Return [x, y] of the center of cell containing provided text 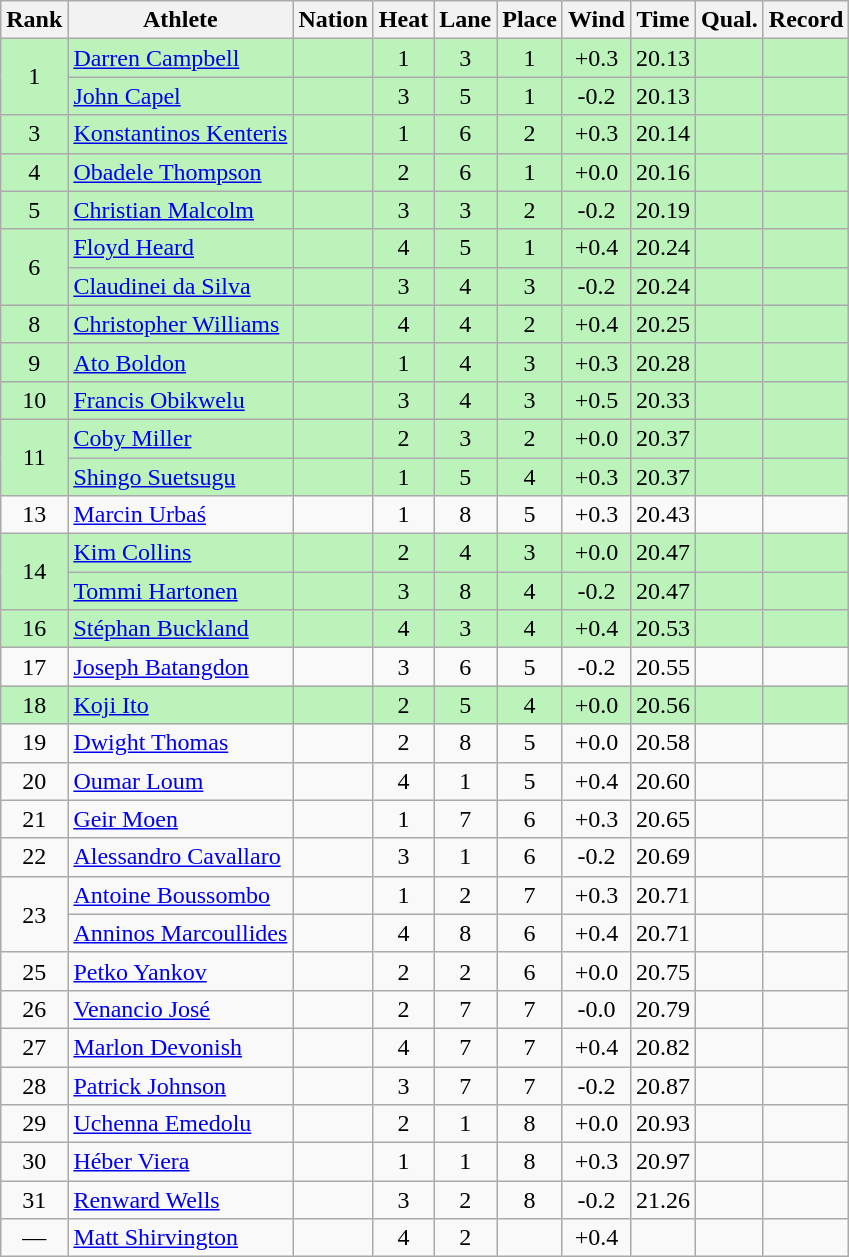
Konstantinos Kenteris [180, 134]
Christopher Williams [180, 324]
20.87 [662, 1085]
20.82 [662, 1047]
Nation [333, 20]
Matt Shirvington [180, 1238]
Marlon Devonish [180, 1047]
Darren Campbell [180, 58]
29 [34, 1124]
20.16 [662, 172]
Wind [596, 20]
Time [662, 20]
20.19 [662, 210]
Marcin Urbaś [180, 515]
30 [34, 1162]
Antoine Boussombo [180, 895]
Kim Collins [180, 553]
16 [34, 629]
Heat [403, 20]
20.65 [662, 819]
Floyd Heard [180, 248]
Dwight Thomas [180, 743]
9 [34, 362]
+0.5 [596, 400]
Venancio José [180, 1009]
27 [34, 1047]
Lane [466, 20]
Petko Yankov [180, 971]
Francis Obikwelu [180, 400]
22 [34, 857]
Patrick Johnson [180, 1085]
31 [34, 1200]
Joseph Batangdon [180, 667]
20.56 [662, 705]
-0.0 [596, 1009]
Renward Wells [180, 1200]
Alessandro Cavallaro [180, 857]
Record [806, 20]
21.26 [662, 1200]
Rank [34, 20]
20.43 [662, 515]
Shingo Suetsugu [180, 477]
Qual. [730, 20]
25 [34, 971]
19 [34, 743]
20.60 [662, 781]
20.93 [662, 1124]
Koji Ito [180, 705]
— [34, 1238]
20.79 [662, 1009]
23 [34, 914]
26 [34, 1009]
18 [34, 705]
Obadele Thompson [180, 172]
20.69 [662, 857]
20.58 [662, 743]
Coby Miller [180, 438]
Héber Viera [180, 1162]
Oumar Loum [180, 781]
Christian Malcolm [180, 210]
20.14 [662, 134]
20.25 [662, 324]
Uchenna Emedolu [180, 1124]
John Capel [180, 96]
20.75 [662, 971]
20.97 [662, 1162]
11 [34, 457]
Anninos Marcoullides [180, 933]
20.53 [662, 629]
21 [34, 819]
28 [34, 1085]
20.28 [662, 362]
20.33 [662, 400]
Place [530, 20]
Geir Moen [180, 819]
10 [34, 400]
Athlete [180, 20]
14 [34, 572]
Tommi Hartonen [180, 591]
Claudinei da Silva [180, 286]
Ato Boldon [180, 362]
Stéphan Buckland [180, 629]
13 [34, 515]
17 [34, 667]
20.55 [662, 667]
20 [34, 781]
